Locate the cell with the specified text and output its (X, Y) center coordinate. 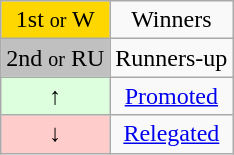
↓ (56, 134)
2nd or RU (56, 58)
Winners (172, 20)
Promoted (172, 96)
Runners-up (172, 58)
1st or W (56, 20)
Relegated (172, 134)
↑ (56, 96)
